Pinpoint the cell where the given text exists, returning its [X, Y] midpoint coordinate. 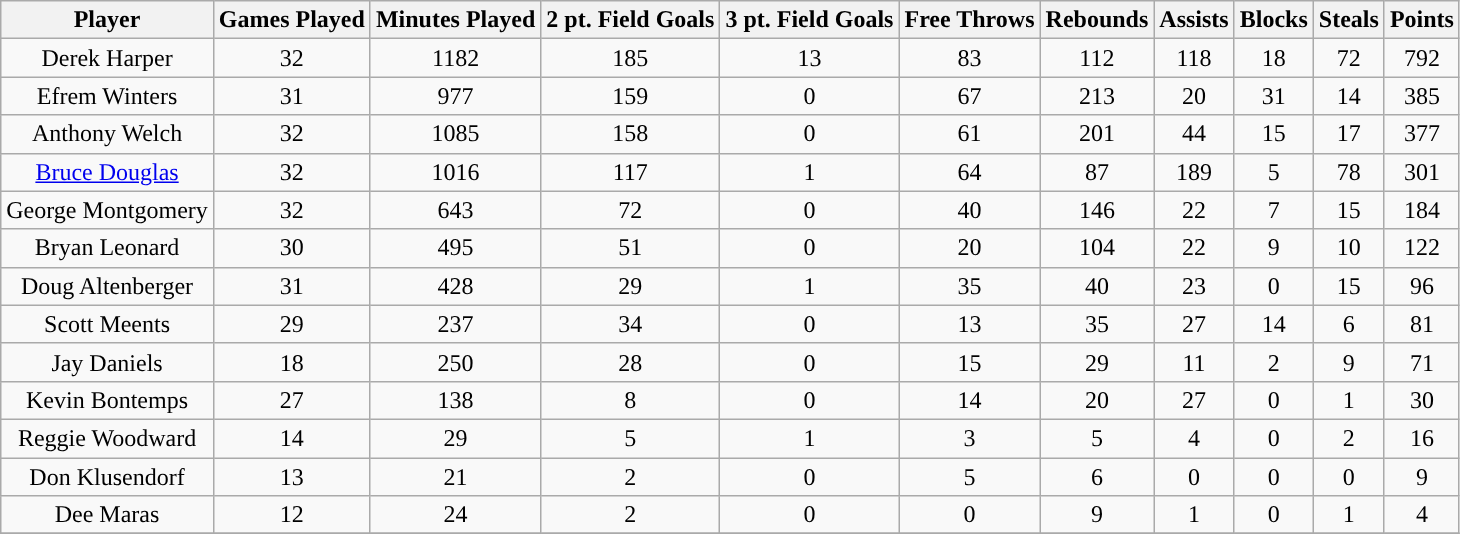
117 [630, 172]
250 [455, 362]
16 [1422, 438]
8 [630, 400]
146 [1097, 210]
1085 [455, 134]
96 [1422, 286]
Don Klusendorf [108, 477]
385 [1422, 96]
George Montgomery [108, 210]
377 [1422, 134]
7 [1274, 210]
Rebounds [1097, 20]
11 [1194, 362]
83 [970, 58]
Steals [1348, 20]
87 [1097, 172]
34 [630, 324]
237 [455, 324]
Assists [1194, 20]
495 [455, 248]
Player [108, 20]
17 [1348, 134]
428 [455, 286]
Dee Maras [108, 515]
158 [630, 134]
118 [1194, 58]
138 [455, 400]
24 [455, 515]
Anthony Welch [108, 134]
2 pt. Field Goals [630, 20]
28 [630, 362]
Doug Altenberger [108, 286]
51 [630, 248]
21 [455, 477]
Derek Harper [108, 58]
Efrem Winters [108, 96]
Reggie Woodward [108, 438]
Bryan Leonard [108, 248]
185 [630, 58]
104 [1097, 248]
Games Played [292, 20]
112 [1097, 58]
301 [1422, 172]
12 [292, 515]
189 [1194, 172]
Free Throws [970, 20]
977 [455, 96]
Scott Meents [108, 324]
201 [1097, 134]
10 [1348, 248]
643 [455, 210]
61 [970, 134]
213 [1097, 96]
78 [1348, 172]
122 [1422, 248]
792 [1422, 58]
Minutes Played [455, 20]
Bruce Douglas [108, 172]
71 [1422, 362]
1016 [455, 172]
Jay Daniels [108, 362]
159 [630, 96]
Points [1422, 20]
23 [1194, 286]
Blocks [1274, 20]
1182 [455, 58]
184 [1422, 210]
81 [1422, 324]
44 [1194, 134]
64 [970, 172]
3 pt. Field Goals [810, 20]
67 [970, 96]
Kevin Bontemps [108, 400]
3 [970, 438]
